Search for the cell housing the specified text and yield its [X, Y] center coordinate. 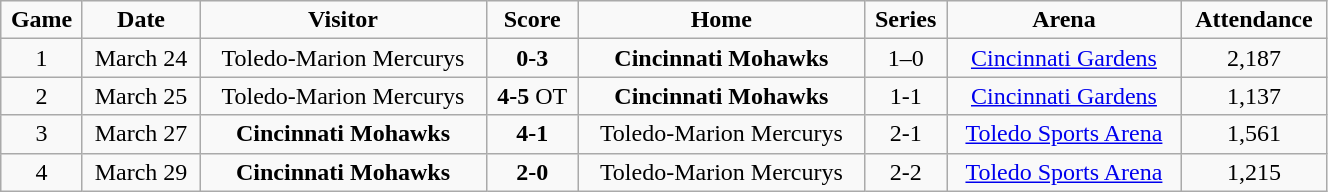
March 24 [140, 58]
1,137 [1254, 96]
2-1 [906, 134]
Series [906, 20]
Arena [1064, 20]
1-1 [906, 96]
3 [42, 134]
2,187 [1254, 58]
2-2 [906, 172]
March 29 [140, 172]
4-5 OT [532, 96]
4 [42, 172]
4-1 [532, 134]
1,215 [1254, 172]
Visitor [344, 20]
Home [722, 20]
2-0 [532, 172]
Game [42, 20]
1–0 [906, 58]
Date [140, 20]
1,561 [1254, 134]
March 25 [140, 96]
0-3 [532, 58]
Score [532, 20]
2 [42, 96]
Attendance [1254, 20]
1 [42, 58]
March 27 [140, 134]
